From the cell containing the given text, extract its center point as (x, y) coordinate. 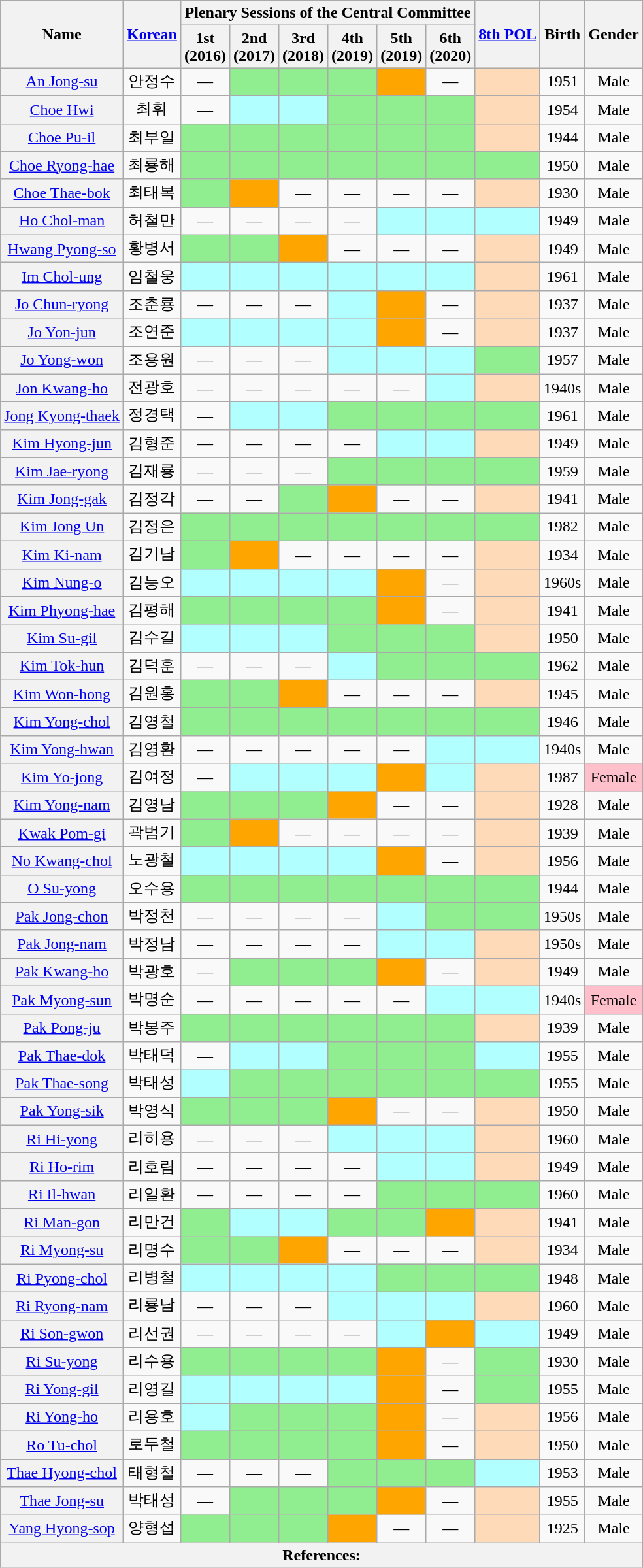
박영식 (152, 1111)
리룡남 (152, 1306)
리만건 (152, 1222)
Kim Yong-hwan (62, 749)
로두철 (152, 1444)
1959 (562, 472)
태형철 (152, 1473)
Kim Phyong-hae (62, 610)
Kim Yong-chol (62, 722)
O Su-yong (62, 889)
5th(2019) (401, 47)
박정남 (152, 944)
2nd(2017) (254, 47)
1953 (562, 1473)
최태복 (152, 193)
Kim Nung-o (62, 583)
1960s (562, 583)
김평해 (152, 610)
리수용 (152, 1362)
김영철 (152, 722)
Pak Pong-ju (62, 1027)
1982 (562, 527)
Jong Kyong-thaek (62, 416)
4th(2019) (353, 47)
Kwak Pom-gi (62, 833)
Ri Pyong-chol (62, 1278)
Ri Myong-su (62, 1251)
Kim Ki-nam (62, 554)
Pak Yong-sik (62, 1111)
Birth (562, 34)
리히용 (152, 1139)
Hwang Pyong-so (62, 248)
Kim Tok-hun (62, 667)
Choe Ryong-hae (62, 166)
조용원 (152, 361)
김재룡 (152, 472)
References: (321, 1555)
Kim Yo-jong (62, 778)
Gender (614, 34)
Pak Thae-song (62, 1084)
임철웅 (152, 277)
리호림 (152, 1167)
1946 (562, 722)
Ri Yong-ho (62, 1417)
1925 (562, 1528)
Pak Thae-dok (62, 1056)
Name (62, 34)
Kim Su-gil (62, 638)
Pak Jong-nam (62, 944)
Kim Won-hong (62, 694)
리선권 (152, 1333)
Yang Hyong-sop (62, 1528)
리병철 (152, 1278)
Choe Hwi (62, 110)
1954 (562, 110)
Korean (152, 34)
Jon Kwang-ho (62, 388)
박태덕 (152, 1056)
Ri Yong-gil (62, 1390)
1928 (562, 805)
Plenary Sessions of the Central Committee (327, 13)
Thae Hyong-chol (62, 1473)
No Kwang-chol (62, 861)
Ho Chol-man (62, 221)
김정각 (152, 499)
리영길 (152, 1390)
김원홍 (152, 694)
박정천 (152, 916)
1957 (562, 361)
안정수 (152, 82)
김정은 (152, 527)
6th(2020) (451, 47)
최룡해 (152, 166)
Pak Kwang-ho (62, 973)
김여정 (152, 778)
리용호 (152, 1417)
오수용 (152, 889)
곽범기 (152, 833)
Ri Man-gon (62, 1222)
1948 (562, 1278)
1st(2016) (205, 47)
1951 (562, 82)
김덕훈 (152, 667)
김영남 (152, 805)
1962 (562, 667)
Choe Pu-il (62, 137)
양형섭 (152, 1528)
김기남 (152, 554)
Ro Tu-chol (62, 1444)
Im Chol-ung (62, 277)
김영환 (152, 749)
Ri Ho-rim (62, 1167)
정경택 (152, 416)
Choe Thae-bok (62, 193)
박명순 (152, 1000)
리명수 (152, 1251)
An Jong-su (62, 82)
Ri Su-yong (62, 1362)
8th POL (508, 34)
1987 (562, 778)
Ri Hi-yong (62, 1139)
박봉주 (152, 1027)
최휘 (152, 110)
김형준 (152, 443)
Pak Jong-chon (62, 916)
3rd(2018) (303, 47)
전광호 (152, 388)
Kim Jong Un (62, 527)
Ri Ryong-nam (62, 1306)
Jo Yon-jun (62, 332)
리일환 (152, 1195)
노광철 (152, 861)
Kim Hyong-jun (62, 443)
황병서 (152, 248)
조연준 (152, 332)
Pak Myong-sun (62, 1000)
조춘룡 (152, 305)
1945 (562, 694)
허철만 (152, 221)
Ri Son-gwon (62, 1333)
Thae Jong-su (62, 1501)
Kim Jong-gak (62, 499)
Kim Jae-ryong (62, 472)
김수길 (152, 638)
Kim Yong-nam (62, 805)
Jo Chun-ryong (62, 305)
김능오 (152, 583)
박광호 (152, 973)
Jo Yong-won (62, 361)
최부일 (152, 137)
Ri Il-hwan (62, 1195)
